Pinpoint the cell where the given text exists, returning its (X, Y) midpoint coordinate. 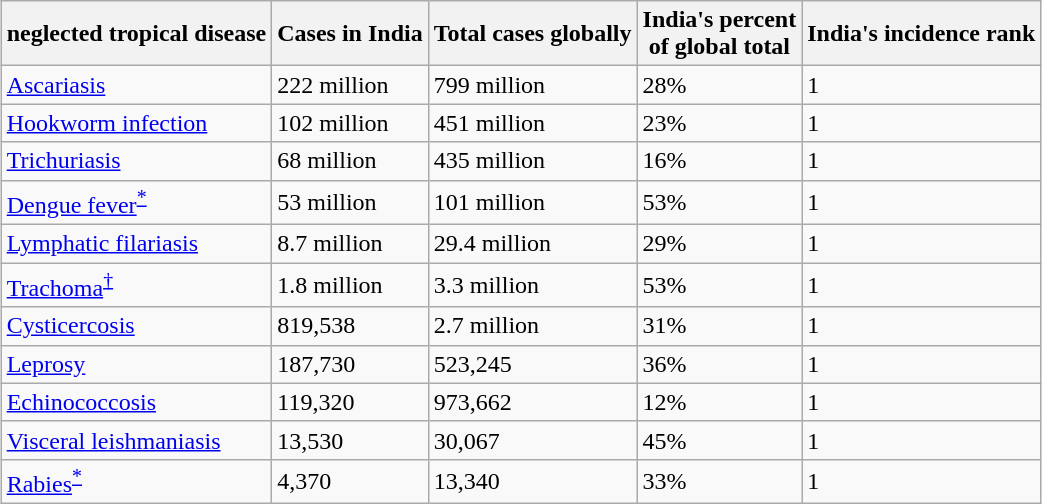
Echinococcosis (136, 402)
102 million (350, 123)
2.7 million (532, 326)
451 million (532, 123)
Total cases globally (532, 34)
Hookworm infection (136, 123)
Trachoma† (136, 286)
23% (720, 123)
neglected tropical disease (136, 34)
Leprosy (136, 364)
36% (720, 364)
12% (720, 402)
India's percent of global total (720, 34)
4,370 (350, 482)
India's incidence rank (922, 34)
68 million (350, 161)
29.4 million (532, 244)
28% (720, 85)
Cases in India (350, 34)
53 million (350, 202)
16% (720, 161)
33% (720, 482)
Lymphatic filariasis (136, 244)
119,320 (350, 402)
973,662 (532, 402)
101 million (532, 202)
1.8 million (350, 286)
30,067 (532, 440)
187,730 (350, 364)
8.7 million (350, 244)
Dengue fever* (136, 202)
222 million (350, 85)
45% (720, 440)
13,530 (350, 440)
799 million (532, 85)
Ascariasis (136, 85)
3.3 million (532, 286)
31% (720, 326)
29% (720, 244)
13,340 (532, 482)
Trichuriasis (136, 161)
Rabies* (136, 482)
523,245 (532, 364)
435 million (532, 161)
Cysticercosis (136, 326)
819,538 (350, 326)
Visceral leishmaniasis (136, 440)
